Determine the (x, y) coordinate at the center of the cell enclosing the given text.  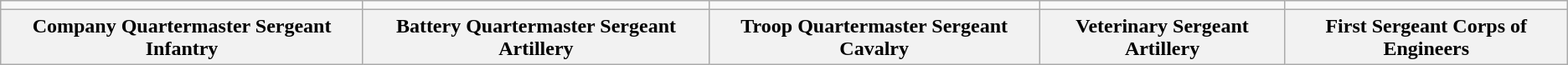
Battery Quartermaster Sergeant Artillery (536, 37)
First Sergeant Corps of Engineers (1426, 37)
Veterinary Sergeant Artillery (1163, 37)
Company Quartermaster Sergeant Infantry (183, 37)
Troop Quartermaster Sergeant Cavalry (874, 37)
